Detect which cell encompasses the target text, then output its (x, y) center coordinate. 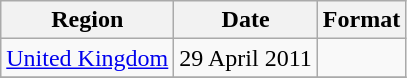
29 April 2011 (246, 58)
United Kingdom (88, 58)
Date (246, 20)
Format (361, 20)
Region (88, 20)
